Return [X, Y] of the center of cell containing provided text 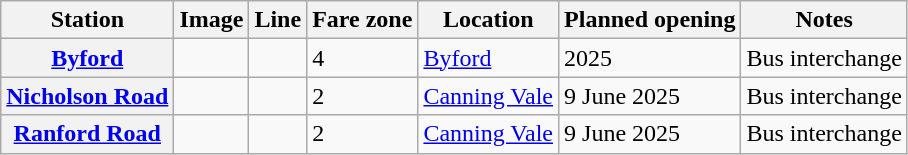
Line [278, 20]
Station [88, 20]
Image [212, 20]
Notes [824, 20]
Fare zone [362, 20]
Ranford Road [88, 134]
Planned opening [650, 20]
Location [488, 20]
Nicholson Road [88, 96]
4 [362, 58]
2025 [650, 58]
